For the text-containing cell, return its midpoint in (X, Y) coordinate format. 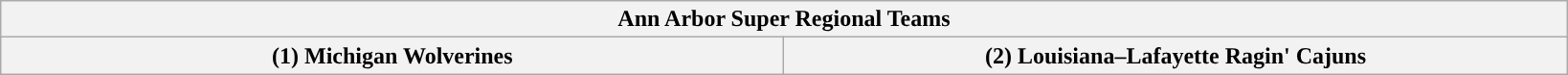
(1) Michigan Wolverines (392, 56)
Ann Arbor Super Regional Teams (784, 19)
(2) Louisiana–Lafayette Ragin' Cajuns (1176, 56)
